Return the [X, Y] coordinate for the center point of the cell that contains the specified text.  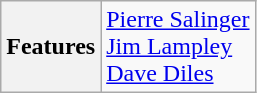
Pierre SalingerJim LampleyDave Diles [178, 47]
Features [51, 47]
